Output the [X, Y] coordinate of the center of the cell containing the given text.  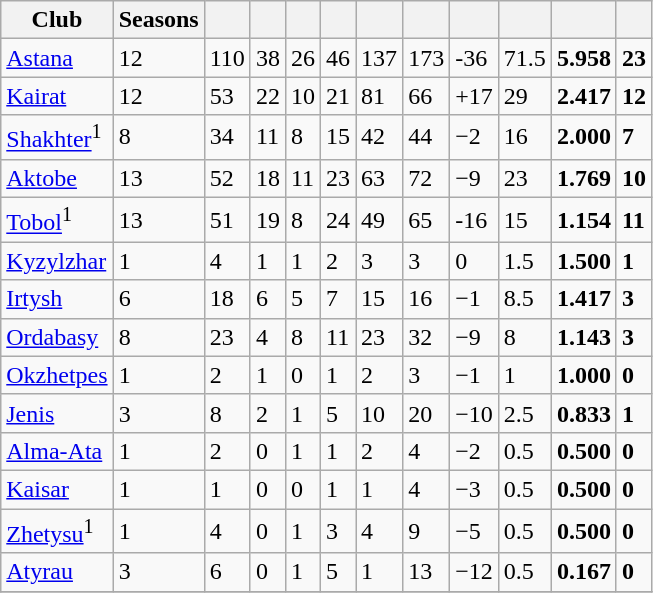
65 [426, 220]
26 [302, 58]
173 [426, 58]
Jenis [57, 413]
Aktobe [57, 178]
+17 [474, 96]
1.000 [584, 375]
71.5 [524, 58]
46 [338, 58]
44 [426, 138]
1.5 [524, 261]
-36 [474, 58]
1.500 [584, 261]
Shakhter1 [57, 138]
20 [426, 413]
0.833 [584, 413]
−12 [474, 572]
−10 [474, 413]
Seasons [158, 20]
Zhetysu1 [57, 532]
34 [227, 138]
19 [268, 220]
24 [338, 220]
1.769 [584, 178]
63 [380, 178]
72 [426, 178]
1.154 [584, 220]
9 [426, 532]
Astana [57, 58]
81 [380, 96]
2.000 [584, 138]
21 [338, 96]
66 [426, 96]
Okzhetpes [57, 375]
Club [57, 20]
Irtysh [57, 299]
137 [380, 58]
-16 [474, 220]
1.417 [584, 299]
Kaisar [57, 489]
Tobol1 [57, 220]
2.417 [584, 96]
53 [227, 96]
1.143 [584, 337]
Kairat [57, 96]
2.5 [524, 413]
−3 [474, 489]
32 [426, 337]
110 [227, 58]
29 [524, 96]
Alma-Ata [57, 451]
5.958 [584, 58]
22 [268, 96]
Ordabasy [57, 337]
49 [380, 220]
52 [227, 178]
Atyrau [57, 572]
38 [268, 58]
0.167 [584, 572]
8.5 [524, 299]
−5 [474, 532]
42 [380, 138]
Kyzylzhar [57, 261]
51 [227, 220]
